Determine the [X, Y] coordinate at the center of the cell enclosing the given text.  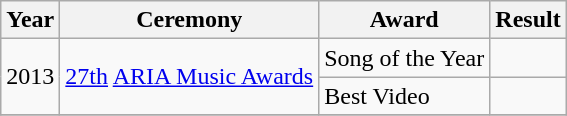
Year [30, 20]
27th ARIA Music Awards [190, 77]
Award [404, 20]
Ceremony [190, 20]
Song of the Year [404, 58]
Best Video [404, 96]
Result [528, 20]
2013 [30, 77]
